Pinpoint the cell where the given text exists, returning its [X, Y] midpoint coordinate. 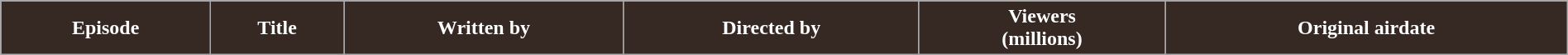
Written by [485, 28]
Title [278, 28]
Directed by [771, 28]
Viewers(millions) [1042, 28]
Original airdate [1366, 28]
Episode [106, 28]
